For the text-containing cell, return its midpoint in [X, Y] coordinate format. 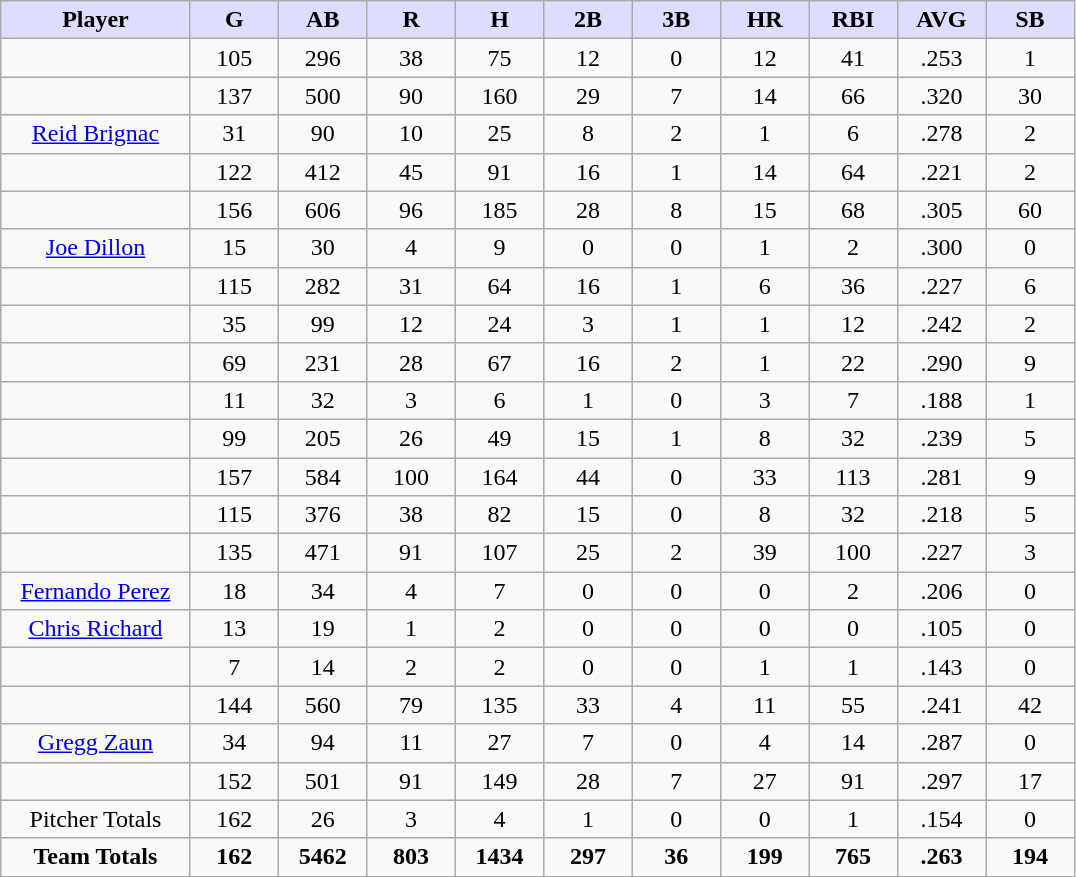
2B [588, 20]
500 [323, 96]
296 [323, 58]
137 [234, 96]
.281 [941, 477]
.206 [941, 591]
G [234, 20]
22 [853, 362]
R [411, 20]
AVG [941, 20]
194 [1030, 857]
67 [499, 362]
18 [234, 591]
803 [411, 857]
231 [323, 362]
3B [676, 20]
10 [411, 134]
Pitcher Totals [96, 819]
122 [234, 172]
AB [323, 20]
.253 [941, 58]
113 [853, 477]
44 [588, 477]
.105 [941, 629]
606 [323, 210]
160 [499, 96]
.221 [941, 172]
H [499, 20]
199 [764, 857]
471 [323, 553]
41 [853, 58]
5462 [323, 857]
.239 [941, 438]
69 [234, 362]
45 [411, 172]
152 [234, 781]
.287 [941, 743]
29 [588, 96]
17 [1030, 781]
Reid Brignac [96, 134]
584 [323, 477]
501 [323, 781]
Joe Dillon [96, 248]
157 [234, 477]
.188 [941, 400]
297 [588, 857]
Fernando Perez [96, 591]
282 [323, 286]
RBI [853, 20]
107 [499, 553]
560 [323, 705]
Gregg Zaun [96, 743]
Chris Richard [96, 629]
105 [234, 58]
94 [323, 743]
.297 [941, 781]
205 [323, 438]
SB [1030, 20]
24 [499, 324]
HR [764, 20]
1434 [499, 857]
35 [234, 324]
164 [499, 477]
42 [1030, 705]
79 [411, 705]
149 [499, 781]
66 [853, 96]
13 [234, 629]
.241 [941, 705]
.154 [941, 819]
19 [323, 629]
Player [96, 20]
.242 [941, 324]
60 [1030, 210]
82 [499, 515]
185 [499, 210]
.300 [941, 248]
.143 [941, 667]
156 [234, 210]
49 [499, 438]
96 [411, 210]
39 [764, 553]
376 [323, 515]
.320 [941, 96]
.290 [941, 362]
.263 [941, 857]
.278 [941, 134]
.305 [941, 210]
.218 [941, 515]
75 [499, 58]
68 [853, 210]
Team Totals [96, 857]
55 [853, 705]
765 [853, 857]
144 [234, 705]
412 [323, 172]
